Capture the cell that displays the provided text and extract its [x, y] central coordinate. 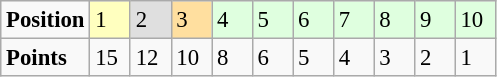
9 [436, 20]
7 [354, 20]
12 [150, 58]
Position [46, 20]
Points [46, 58]
15 [110, 58]
